Scan for the cell matching the given text and deliver its [x, y] coordinate at center. 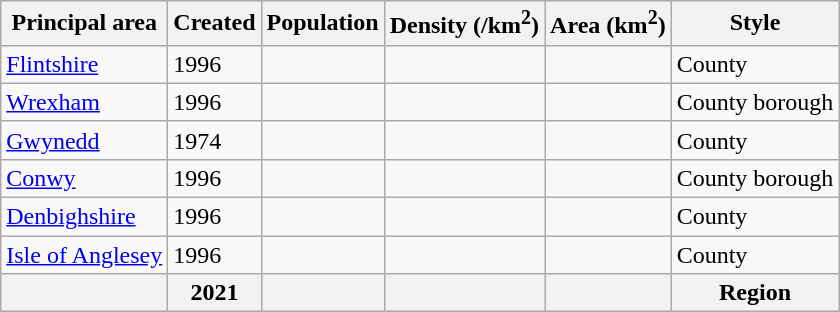
Principal area [84, 24]
Denbighshire [84, 217]
Isle of Anglesey [84, 255]
Gwynedd [84, 140]
2021 [214, 293]
Wrexham [84, 102]
Conwy [84, 178]
1974 [214, 140]
Area (km2) [608, 24]
Created [214, 24]
Region [755, 293]
Population [322, 24]
Style [755, 24]
Density (/km2) [464, 24]
Flintshire [84, 64]
